For the text-containing cell, return its midpoint in (x, y) coordinate format. 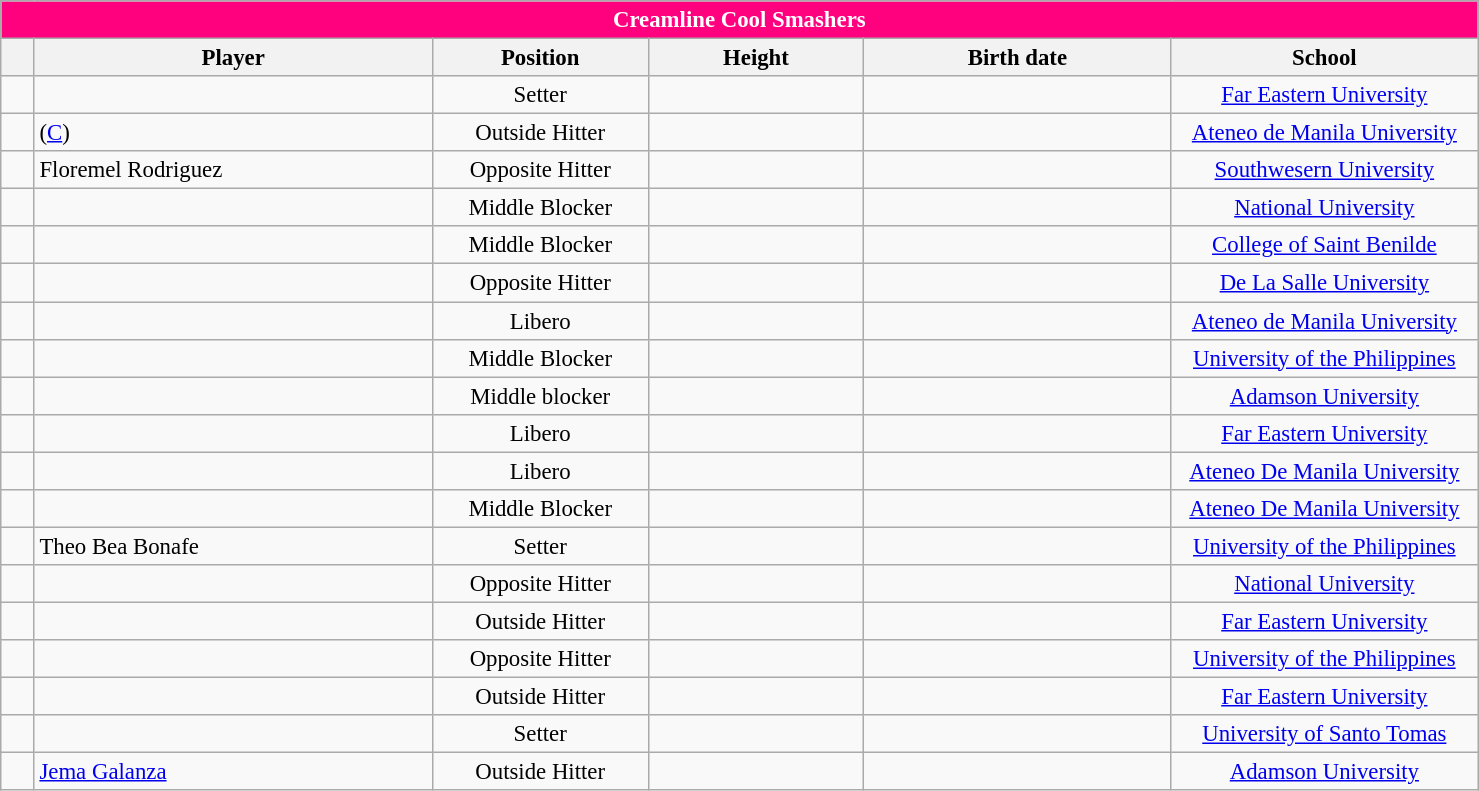
Height (756, 58)
School (1324, 58)
De La Salle University (1324, 283)
Birth date (1018, 58)
Theo Bea Bonafe (233, 546)
Southwesern University (1324, 170)
(C) (233, 133)
University of Santo Tomas (1324, 734)
Position (540, 58)
Jema Galanza (233, 772)
Creamline Cool Smashers (740, 20)
Player (233, 58)
College of Saint Benilde (1324, 245)
Middle blocker (540, 396)
Floremel Rodriguez (233, 170)
